Return (x, y) of the center of cell containing provided text 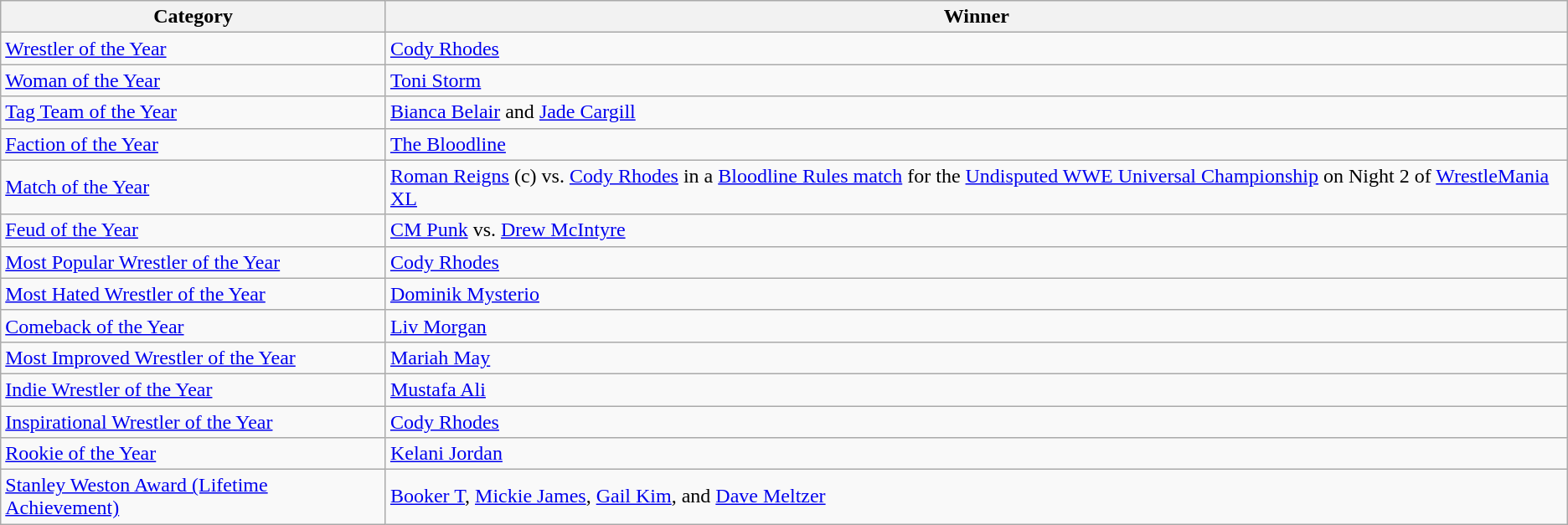
Comeback of the Year (193, 326)
The Bloodline (977, 144)
Kelani Jordan (977, 454)
Most Hated Wrestler of the Year (193, 294)
Mustafa Ali (977, 389)
Category (193, 17)
Woman of the Year (193, 80)
Rookie of the Year (193, 454)
Stanley Weston Award (Lifetime Achievement) (193, 497)
Match of the Year (193, 188)
Toni Storm (977, 80)
Liv Morgan (977, 326)
Roman Reigns (c) vs. Cody Rhodes in a Bloodline Rules match for the Undisputed WWE Universal Championship on Night 2 of WrestleMania XL (977, 188)
Faction of the Year (193, 144)
Inspirational Wrestler of the Year (193, 421)
Bianca Belair and Jade Cargill (977, 112)
CM Punk vs. Drew McIntyre (977, 230)
Dominik Mysterio (977, 294)
Feud of the Year (193, 230)
Wrestler of the Year (193, 49)
Booker T, Mickie James, Gail Kim, and Dave Meltzer (977, 497)
Most Popular Wrestler of the Year (193, 262)
Indie Wrestler of the Year (193, 389)
Winner (977, 17)
Most Improved Wrestler of the Year (193, 358)
Tag Team of the Year (193, 112)
Mariah May (977, 358)
